Find where the given text appears and provide that cell's center as [x, y] coordinate. 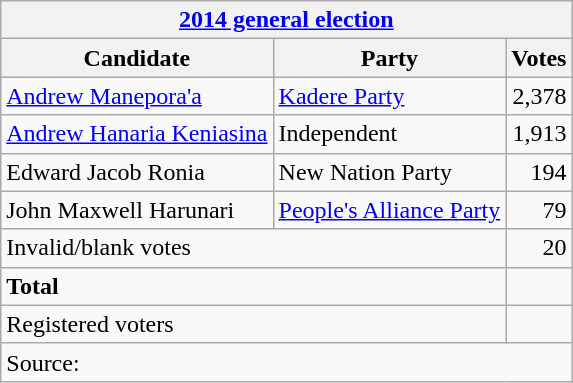
79 [539, 210]
Source: [286, 362]
Candidate [137, 58]
20 [539, 248]
People's Alliance Party [390, 210]
Total [254, 286]
New Nation Party [390, 172]
Party [390, 58]
Invalid/blank votes [254, 248]
Edward Jacob Ronia [137, 172]
Kadere Party [390, 96]
Votes [539, 58]
1,913 [539, 134]
2014 general election [286, 20]
Registered voters [254, 324]
Andrew Hanaria Keniasina [137, 134]
Andrew Manepora'a [137, 96]
John Maxwell Harunari [137, 210]
194 [539, 172]
2,378 [539, 96]
Independent [390, 134]
